Scan for the cell matching the given text and deliver its (x, y) coordinate at center. 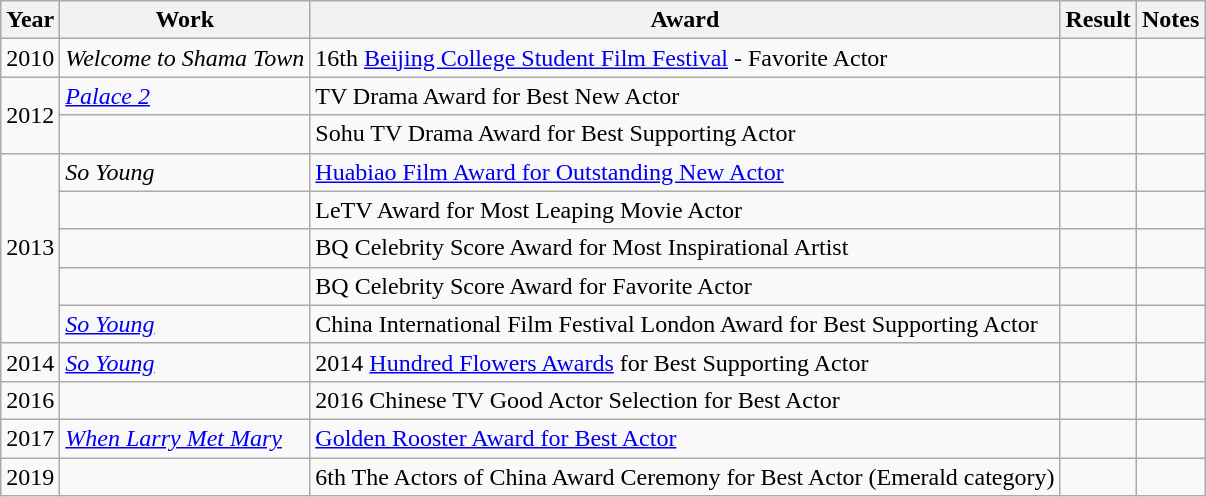
Welcome to Shama Town (185, 58)
2016 Chinese TV Good Actor Selection for Best Actor (685, 400)
Notes (1170, 20)
Award (685, 20)
16th Beijing College Student Film Festival - Favorite Actor (685, 58)
2014 Hundred Flowers Awards for Best Supporting Actor (685, 362)
6th The Actors of China Award Ceremony for Best Actor (Emerald category) (685, 477)
2010 (30, 58)
2013 (30, 248)
China International Film Festival London Award for Best Supporting Actor (685, 324)
Golden Rooster Award for Best Actor (685, 438)
BQ Celebrity Score Award for Most Inspirational Artist (685, 248)
TV Drama Award for Best New Actor (685, 96)
Result (1098, 20)
Year (30, 20)
2017 (30, 438)
2014 (30, 362)
2019 (30, 477)
Work (185, 20)
BQ Celebrity Score Award for Favorite Actor (685, 286)
Palace 2 (185, 96)
2012 (30, 115)
When Larry Met Mary (185, 438)
LeTV Award for Most Leaping Movie Actor (685, 210)
2016 (30, 400)
Huabiao Film Award for Outstanding New Actor (685, 172)
Sohu TV Drama Award for Best Supporting Actor (685, 134)
